Find where the given text appears and provide that cell's center as (x, y) coordinate. 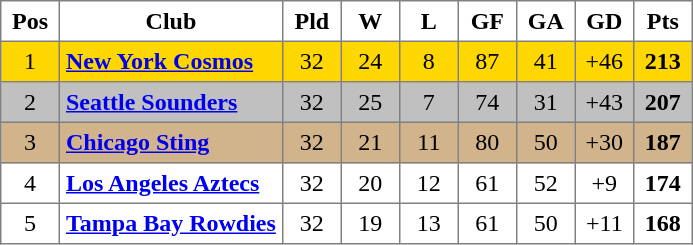
+11 (604, 223)
31 (546, 102)
2 (30, 102)
174 (663, 183)
New York Cosmos (170, 61)
Pts (663, 21)
GD (604, 21)
4 (30, 183)
3 (30, 142)
W (370, 21)
168 (663, 223)
1 (30, 61)
5 (30, 223)
24 (370, 61)
Los Angeles Aztecs (170, 183)
25 (370, 102)
8 (429, 61)
Club (170, 21)
+30 (604, 142)
11 (429, 142)
80 (487, 142)
21 (370, 142)
+43 (604, 102)
12 (429, 183)
207 (663, 102)
41 (546, 61)
187 (663, 142)
52 (546, 183)
GA (546, 21)
20 (370, 183)
L (429, 21)
Chicago Sting (170, 142)
+46 (604, 61)
74 (487, 102)
Pos (30, 21)
87 (487, 61)
213 (663, 61)
Tampa Bay Rowdies (170, 223)
13 (429, 223)
Pld (312, 21)
GF (487, 21)
Seattle Sounders (170, 102)
+9 (604, 183)
19 (370, 223)
7 (429, 102)
